Locate the cell with the specified text and output its (x, y) center coordinate. 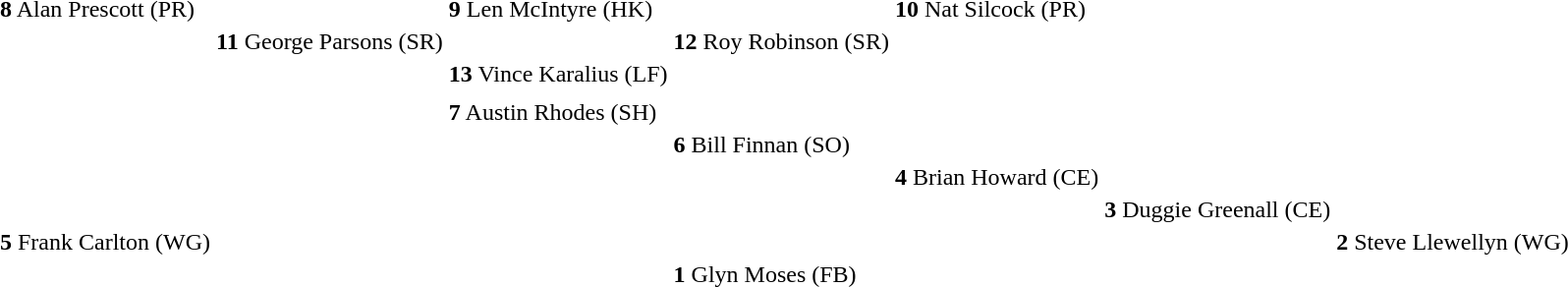
3 Duggie Greenall (CE) (1218, 209)
4 Brian Howard (CE) (996, 178)
6 Bill Finnan (SO) (781, 144)
12 Roy Robinson (SR) (781, 42)
11 George Parsons (SR) (329, 42)
13 Vince Karalius (LF) (558, 74)
7 Austin Rhodes (SH) (558, 113)
